Identify which cell holds the provided text, then report its [X, Y] central coordinate. 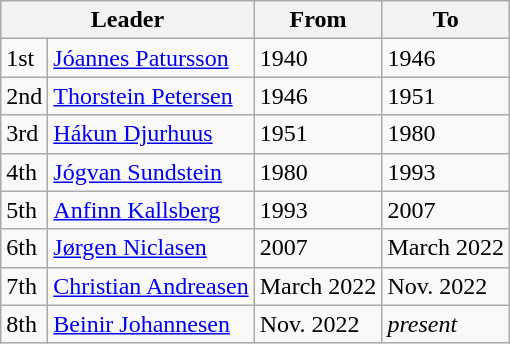
From [318, 20]
7th [24, 286]
1st [24, 58]
2nd [24, 96]
Anfinn Kallsberg [151, 210]
Christian Andreasen [151, 286]
Hákun Djurhuus [151, 134]
Thorstein Petersen [151, 96]
present [446, 324]
3rd [24, 134]
Leader [128, 20]
Beinir Johannesen [151, 324]
Jóannes Patursson [151, 58]
5th [24, 210]
1940 [318, 58]
Jørgen Niclasen [151, 248]
To [446, 20]
6th [24, 248]
Jógvan Sundstein [151, 172]
8th [24, 324]
4th [24, 172]
